Pinpoint the cell where the given text exists, returning its [X, Y] midpoint coordinate. 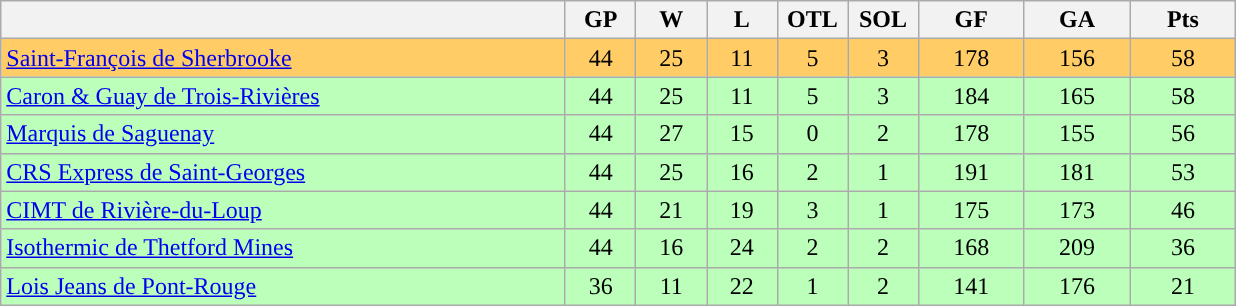
Pts [1183, 20]
173 [1077, 210]
Isothermic de Thetford Mines [284, 248]
56 [1183, 134]
176 [1077, 286]
CIMT de Rivière-du-Loup [284, 210]
181 [1077, 172]
209 [1077, 248]
SOL [884, 20]
22 [742, 286]
W [672, 20]
46 [1183, 210]
53 [1183, 172]
175 [971, 210]
CRS Express de Saint-Georges [284, 172]
L [742, 20]
Lois Jeans de Pont-Rouge [284, 286]
184 [971, 96]
GP [600, 20]
OTL [812, 20]
156 [1077, 58]
155 [1077, 134]
Caron & Guay de Trois-Rivières [284, 96]
Marquis de Saguenay [284, 134]
168 [971, 248]
Saint-François de Sherbrooke [284, 58]
165 [1077, 96]
15 [742, 134]
GA [1077, 20]
191 [971, 172]
19 [742, 210]
24 [742, 248]
141 [971, 286]
27 [672, 134]
GF [971, 20]
0 [812, 134]
